Determine the [X, Y] coordinate at the center of the cell enclosing the given text.  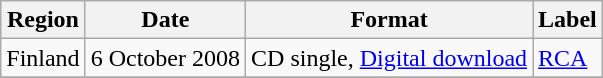
Date [165, 20]
CD single, Digital download [390, 58]
RCA [568, 58]
Label [568, 20]
6 October 2008 [165, 58]
Format [390, 20]
Finland [43, 58]
Region [43, 20]
